Capture the cell that displays the provided text and extract its (X, Y) central coordinate. 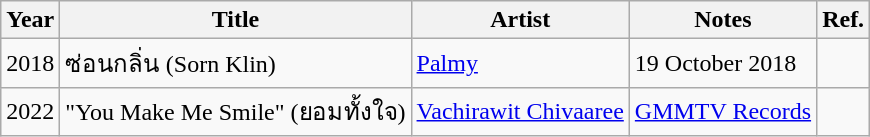
Notes (722, 20)
Artist (520, 20)
Year (30, 20)
Vachirawit Chivaaree (520, 112)
ซ่อนกลิ่น (Sorn Klin) (236, 64)
2018 (30, 64)
19 October 2018 (722, 64)
"You Make Me Smile" (ยอมทั้งใจ) (236, 112)
Palmy (520, 64)
Ref. (844, 20)
GMMTV Records (722, 112)
Title (236, 20)
2022 (30, 112)
